Extract the (X, Y) coordinate from the center of the cell holding the provided text.  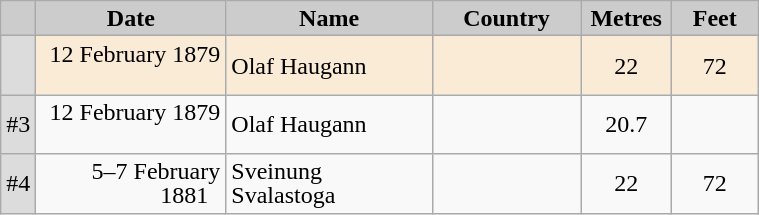
#4 (18, 184)
Country (506, 18)
5–7 February 1881 (131, 184)
Name (330, 18)
Sveinung Svalastoga (330, 184)
Metres (626, 18)
#3 (18, 124)
20.7 (626, 124)
Feet (715, 18)
Date (131, 18)
